Pinpoint the cell where the given text exists, returning its [X, Y] midpoint coordinate. 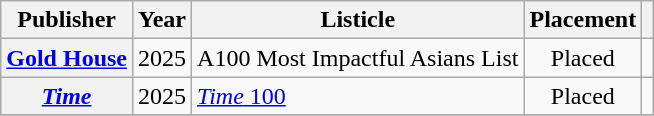
Gold House [67, 58]
Time [67, 96]
Listicle [358, 20]
A100 Most Impactful Asians List [358, 58]
Placement [583, 20]
Time 100 [358, 96]
Year [162, 20]
Publisher [67, 20]
